Extract the (x, y) coordinate from the center of the cell holding the provided text.  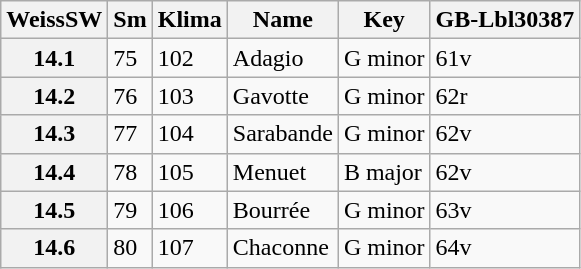
79 (130, 210)
14.6 (54, 248)
Klima (190, 20)
Chaconne (282, 248)
103 (190, 96)
14.3 (54, 134)
106 (190, 210)
80 (130, 248)
14.1 (54, 58)
Menuet (282, 172)
WeissSW (54, 20)
Sarabande (282, 134)
76 (130, 96)
GB-Lbl30387 (505, 20)
105 (190, 172)
107 (190, 248)
78 (130, 172)
104 (190, 134)
Name (282, 20)
102 (190, 58)
14.4 (54, 172)
Sm (130, 20)
61v (505, 58)
Key (384, 20)
14.2 (54, 96)
62r (505, 96)
75 (130, 58)
Bourrée (282, 210)
63v (505, 210)
Gavotte (282, 96)
Adagio (282, 58)
14.5 (54, 210)
77 (130, 134)
B major (384, 172)
64v (505, 248)
